Extract the (X, Y) coordinate from the center of the cell holding the provided text.  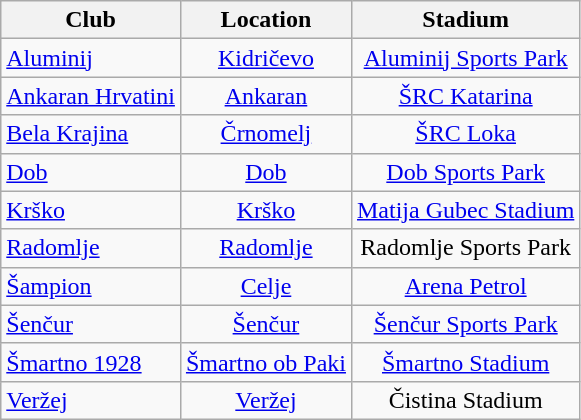
Stadium (465, 20)
Club (91, 20)
Ankaran (266, 96)
Celje (266, 286)
Črnomelj (266, 134)
ŠRC Katarina (465, 96)
Šampion (91, 286)
Location (266, 20)
Čistina Stadium (465, 400)
Šmartno ob Paki (266, 362)
Šmartno Stadium (465, 362)
Šmartno 1928 (91, 362)
Bela Krajina (91, 134)
Aluminij Sports Park (465, 58)
Kidričevo (266, 58)
Arena Petrol (465, 286)
Radomlje Sports Park (465, 248)
Matija Gubec Stadium (465, 210)
Aluminij (91, 58)
ŠRC Loka (465, 134)
Šenčur Sports Park (465, 324)
Ankaran Hrvatini (91, 96)
Dob Sports Park (465, 172)
